Scan for the cell matching the given text and deliver its [x, y] coordinate at center. 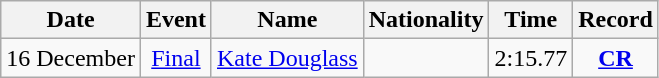
Time [531, 20]
Event [176, 20]
Nationality [426, 20]
16 December [71, 58]
Record [616, 20]
2:15.77 [531, 58]
CR [616, 58]
Name [287, 20]
Kate Douglass [287, 58]
Final [176, 58]
Date [71, 20]
